From the cell containing the given text, extract its center point as [X, Y] coordinate. 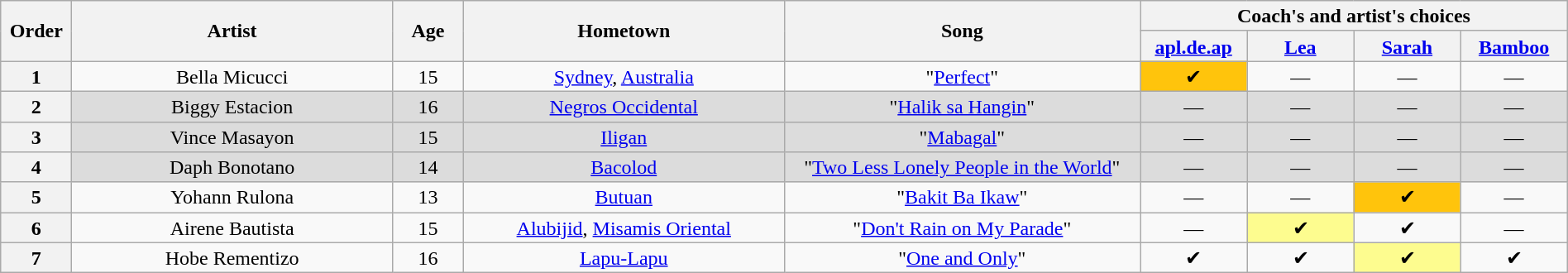
apl.de.ap [1194, 46]
14 [428, 167]
Artist [232, 31]
Vince Masayon [232, 137]
2 [36, 106]
Airene Bautista [232, 228]
"Bakit Ba Ikaw" [963, 197]
5 [36, 197]
13 [428, 197]
Coach's and artist's choices [1355, 17]
"Two Less Lonely People in the World" [963, 167]
"One and Only" [963, 258]
4 [36, 167]
"Mabagal" [963, 137]
1 [36, 76]
Biggy Estacion [232, 106]
Order [36, 31]
Age [428, 31]
Bamboo [1513, 46]
Bacolod [624, 167]
Negros Occidental [624, 106]
Sydney, Australia [624, 76]
7 [36, 258]
Alubijid, Misamis Oriental [624, 228]
Bella Micucci [232, 76]
Lapu-Lapu [624, 258]
Hobe Rementizo [232, 258]
Yohann Rulona [232, 197]
3 [36, 137]
Sarah [1408, 46]
"Don't Rain on My Parade" [963, 228]
"Perfect" [963, 76]
Lea [1300, 46]
Daph Bonotano [232, 167]
Butuan [624, 197]
"Halik sa Hangin" [963, 106]
Iligan [624, 137]
Song [963, 31]
Hometown [624, 31]
6 [36, 228]
